Detect which cell encompasses the target text, then output its (X, Y) center coordinate. 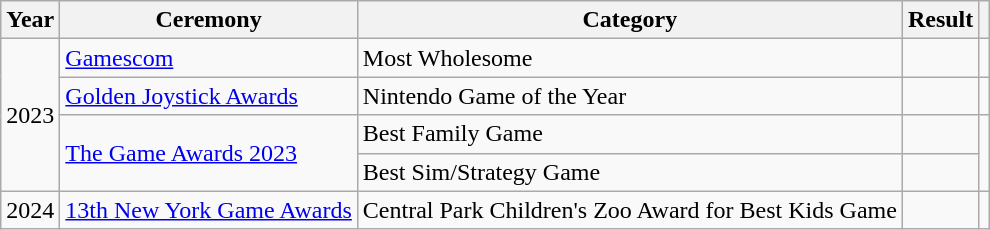
2024 (30, 210)
Nintendo Game of the Year (630, 96)
Category (630, 20)
Year (30, 20)
Best Family Game (630, 134)
Golden Joystick Awards (209, 96)
Most Wholesome (630, 58)
Best Sim/Strategy Game (630, 172)
2023 (30, 115)
Result (940, 20)
Ceremony (209, 20)
The Game Awards 2023 (209, 153)
Gamescom (209, 58)
13th New York Game Awards (209, 210)
Central Park Children's Zoo Award for Best Kids Game (630, 210)
